Detect which cell encompasses the target text, then output its [x, y] center coordinate. 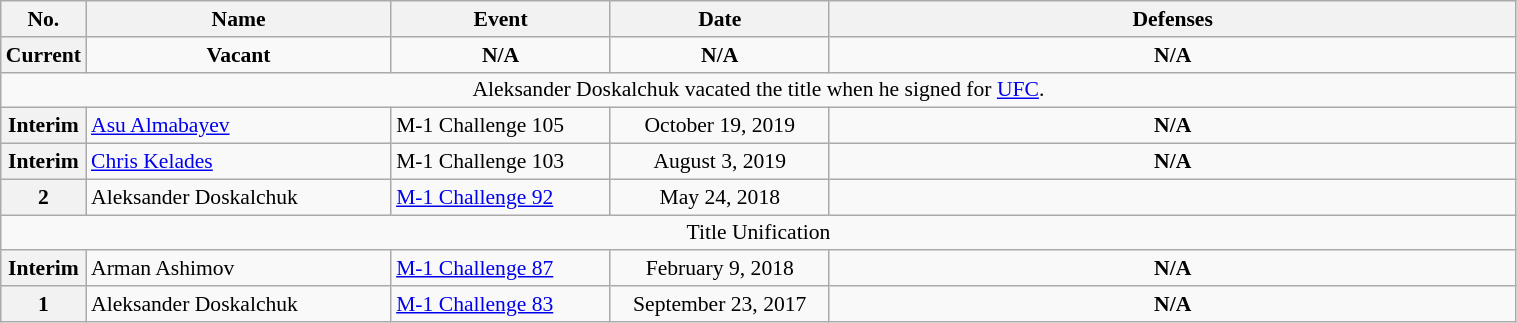
May 24, 2018 [720, 197]
Aleksander Doskalchuk vacated the title when he signed for UFC. [758, 90]
2 [44, 197]
M-1 Challenge 83 [500, 304]
Vacant [238, 55]
Arman Ashimov [238, 269]
M-1 Challenge 87 [500, 269]
Name [238, 19]
Title Unification [758, 233]
1 [44, 304]
Current [44, 55]
M-1 Challenge 92 [500, 197]
Date [720, 19]
Event [500, 19]
Chris Kelades [238, 162]
M-1 Challenge 103 [500, 162]
Defenses [1172, 19]
August 3, 2019 [720, 162]
October 19, 2019 [720, 126]
February 9, 2018 [720, 269]
No. [44, 19]
Asu Almabayev [238, 126]
M-1 Challenge 105 [500, 126]
September 23, 2017 [720, 304]
